Extract the (X, Y) coordinate from the center of the cell holding the provided text.  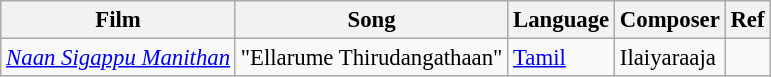
Ilaiyaraaja (670, 58)
Composer (670, 20)
Ref (748, 20)
Language (562, 20)
Film (118, 20)
"Ellarume Thirudangathaan" (371, 58)
Naan Sigappu Manithan (118, 58)
Song (371, 20)
Tamil (562, 58)
